Return (X, Y) of the center of cell containing provided text 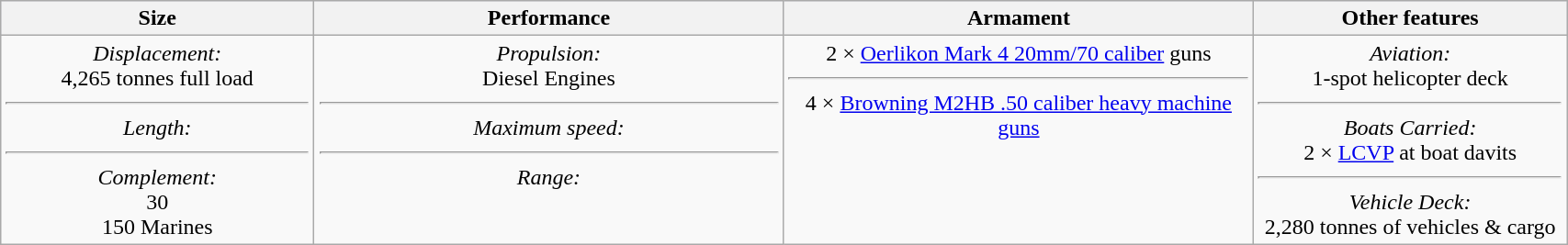
Propulsion:Diesel Engines Maximum speed: Range: (549, 139)
Size (158, 18)
Displacement:4,265 tonnes full load Length: Complement:30 150 Marines (158, 139)
Armament (1018, 18)
Aviation:1-spot helicopter deckBoats Carried:2 × LCVP at boat davits Vehicle Deck:2,280 tonnes of vehicles & cargo (1411, 139)
Performance (549, 18)
2 × Oerlikon Mark 4 20mm/70 caliber guns 4 × Browning M2HB .50 caliber heavy machine guns (1018, 139)
Other features (1411, 18)
